Detect which cell encompasses the target text, then output its [x, y] center coordinate. 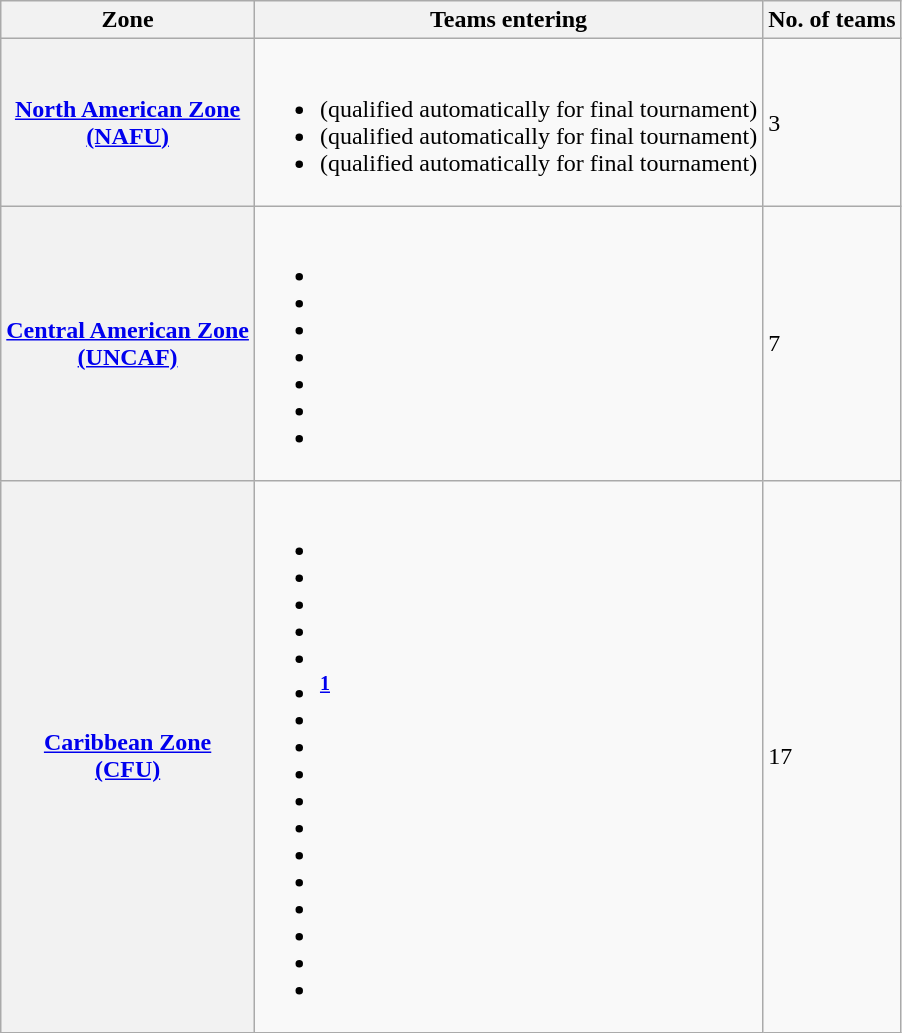
North American Zone(NAFU) [128, 122]
17 [832, 757]
1 [508, 757]
Central American Zone(UNCAF) [128, 344]
3 [832, 122]
Zone [128, 20]
(qualified automatically for final tournament) (qualified automatically for final tournament) (qualified automatically for final tournament) [508, 122]
No. of teams [832, 20]
Caribbean Zone(CFU) [128, 757]
Teams entering [508, 20]
7 [832, 344]
